Pinpoint the cell where the given text exists, returning its (x, y) midpoint coordinate. 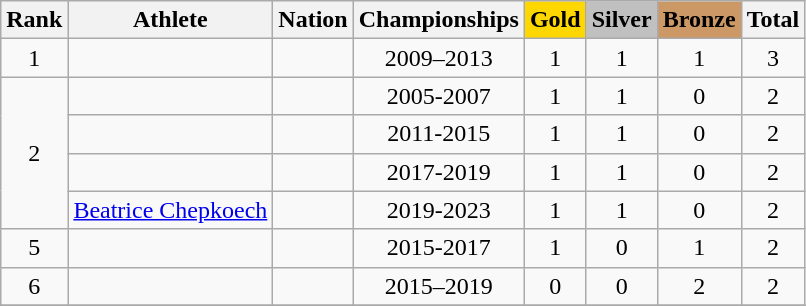
Beatrice Chepkoech (170, 210)
2015-2017 (438, 248)
Total (773, 20)
2009–2013 (438, 58)
Championships (438, 20)
6 (34, 286)
5 (34, 248)
Rank (34, 20)
Bronze (699, 20)
2011-2015 (438, 134)
3 (773, 58)
Athlete (170, 20)
2019-2023 (438, 210)
Gold (555, 20)
2017-2019 (438, 172)
2005-2007 (438, 96)
Nation (313, 20)
2015–2019 (438, 286)
Silver (622, 20)
